Identify which cell holds the provided text, then report its [x, y] central coordinate. 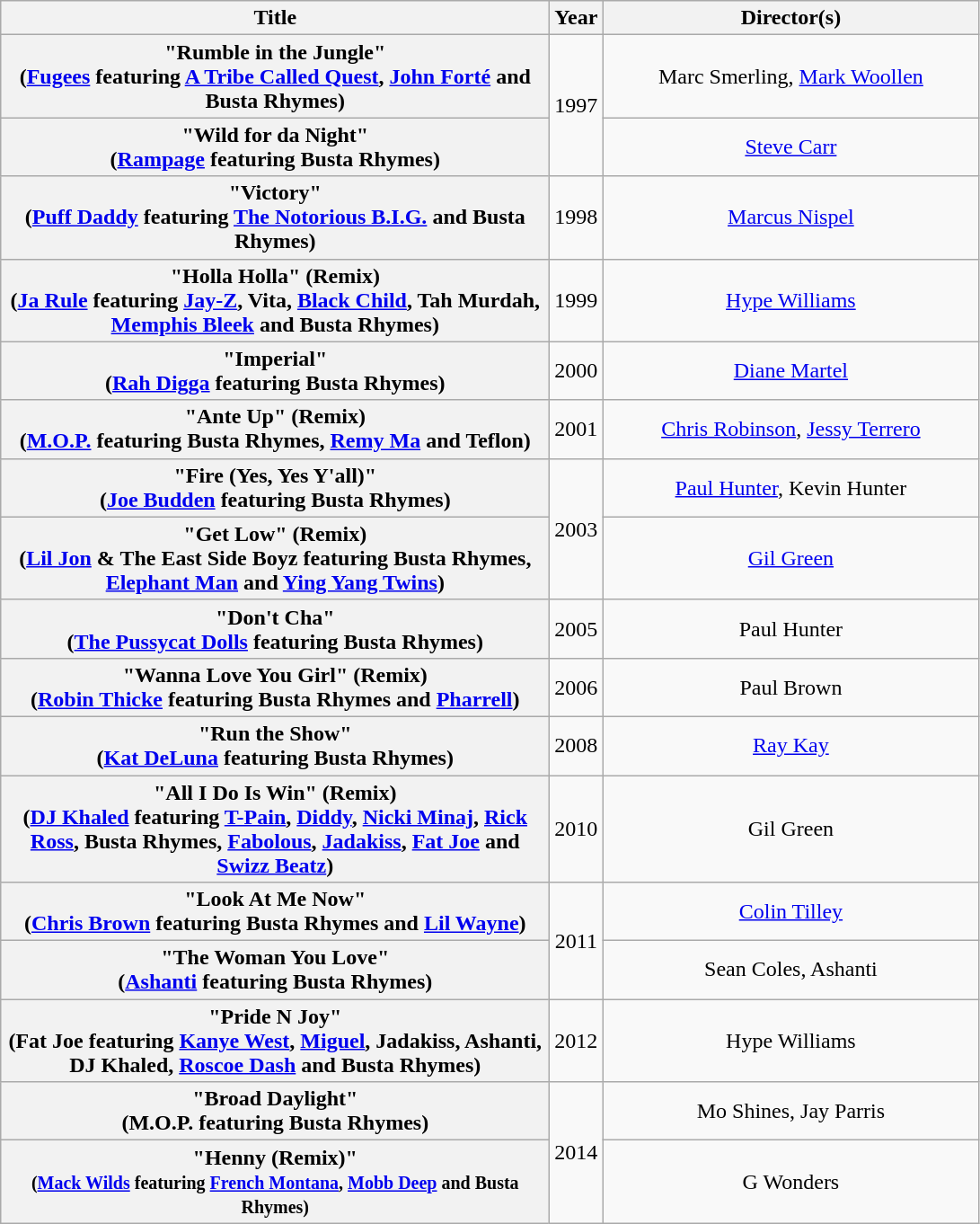
2011 [577, 941]
"Wanna Love You Girl" (Remix)(Robin Thicke featuring Busta Rhymes and Pharrell) [275, 687]
Paul Hunter [790, 629]
2014 [577, 1152]
Marc Smerling, Mark Woollen [790, 76]
"Run the Show"(Kat DeLuna featuring Busta Rhymes) [275, 746]
Paul Brown [790, 687]
"Pride N Joy"(Fat Joe featuring Kanye West, Miguel, Jadakiss, Ashanti, DJ Khaled, Roscoe Dash and Busta Rhymes) [275, 1041]
2003 [577, 528]
"Ante Up" (Remix)(M.O.P. featuring Busta Rhymes, Remy Ma and Teflon) [275, 430]
Director(s) [790, 18]
Chris Robinson, Jessy Terrero [790, 430]
"Holla Holla" (Remix)(Ja Rule featuring Jay-Z, Vita, Black Child, Tah Murdah, Memphis Bleek and Busta Rhymes) [275, 300]
Ray Kay [790, 746]
"Fire (Yes, Yes Y'all)"(Joe Budden featuring Busta Rhymes) [275, 487]
"Broad Daylight"(M.O.P. featuring Busta Rhymes) [275, 1111]
"Look At Me Now"(Chris Brown featuring Busta Rhymes and Lil Wayne) [275, 911]
1998 [577, 217]
2001 [577, 430]
"All I Do Is Win" (Remix)(DJ Khaled featuring T-Pain, Diddy, Nicki Minaj, Rick Ross, Busta Rhymes, Fabolous, Jadakiss, Fat Joe and Swizz Beatz) [275, 829]
"Rumble in the Jungle"(Fugees featuring A Tribe Called Quest, John Forté and Busta Rhymes) [275, 76]
"Get Low" (Remix)(Lil Jon & The East Side Boyz featuring Busta Rhymes, Elephant Man and Ying Yang Twins) [275, 558]
2006 [577, 687]
2005 [577, 629]
2008 [577, 746]
Steve Carr [790, 147]
"The Woman You Love"(Ashanti featuring Busta Rhymes) [275, 971]
Year [577, 18]
"Don't Cha"(The Pussycat Dolls featuring Busta Rhymes) [275, 629]
Title [275, 18]
2000 [577, 370]
Colin Tilley [790, 911]
2012 [577, 1041]
Diane Martel [790, 370]
Sean Coles, Ashanti [790, 971]
Marcus Nispel [790, 217]
1999 [577, 300]
G Wonders [790, 1182]
1997 [577, 106]
"Imperial"(Rah Digga featuring Busta Rhymes) [275, 370]
2010 [577, 829]
Paul Hunter, Kevin Hunter [790, 487]
"Wild for da Night"(Rampage featuring Busta Rhymes) [275, 147]
Mo Shines, Jay Parris [790, 1111]
"Victory"(Puff Daddy featuring The Notorious B.I.G. and Busta Rhymes) [275, 217]
"Henny (Remix)"(Mack Wilds featuring French Montana, Mobb Deep and Busta Rhymes) [275, 1182]
